Find where the given text appears and provide that cell's center as [x, y] coordinate. 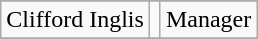
Manager [208, 20]
Clifford Inglis [76, 20]
